Return (X, Y) of the center of cell containing provided text 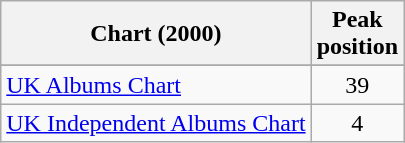
Peakposition (357, 34)
39 (357, 85)
UK Independent Albums Chart (156, 123)
4 (357, 123)
Chart (2000) (156, 34)
UK Albums Chart (156, 85)
